Return the (X, Y) coordinate for the center point of the cell that contains the specified text.  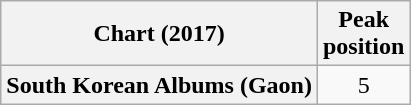
South Korean Albums (Gaon) (160, 85)
Peak position (363, 34)
5 (363, 85)
Chart (2017) (160, 34)
